For the text-containing cell, return its midpoint in (x, y) coordinate format. 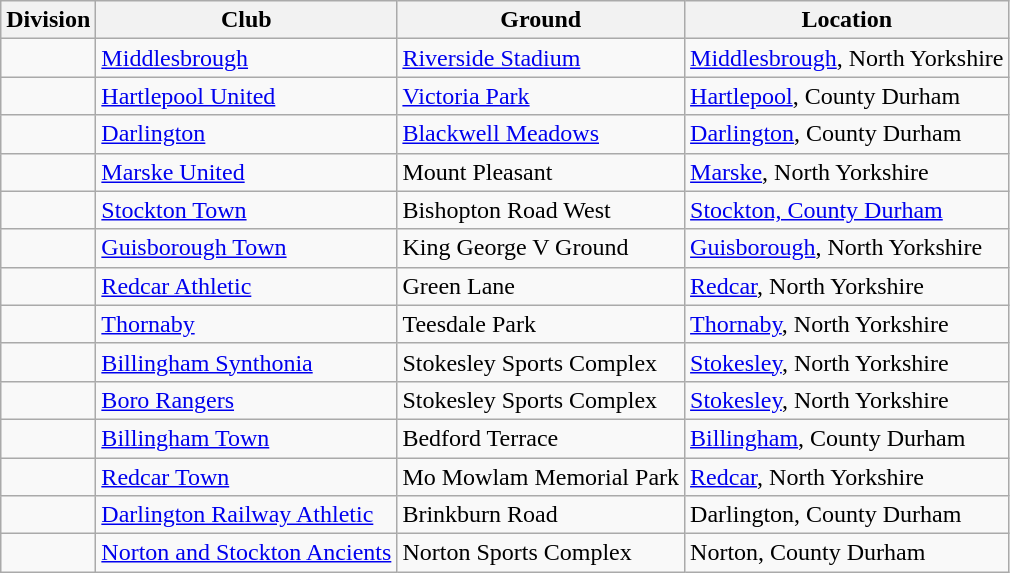
Blackwell Meadows (541, 134)
Stockton, County Durham (847, 210)
Ground (541, 20)
Stockton Town (246, 210)
Norton Sports Complex (541, 553)
Brinkburn Road (541, 515)
Billingham Synthonia (246, 362)
Guisborough, North Yorkshire (847, 248)
Billingham Town (246, 438)
Darlington Railway Athletic (246, 515)
Teesdale Park (541, 324)
Location (847, 20)
Mount Pleasant (541, 172)
Thornaby, North Yorkshire (847, 324)
Thornaby (246, 324)
Bishopton Road West (541, 210)
Norton and Stockton Ancients (246, 553)
Boro Rangers (246, 400)
Division (48, 20)
Hartlepool United (246, 96)
Mo Mowlam Memorial Park (541, 477)
Marske, North Yorkshire (847, 172)
Bedford Terrace (541, 438)
Middlesbrough (246, 58)
Redcar Town (246, 477)
Victoria Park (541, 96)
Riverside Stadium (541, 58)
Hartlepool, County Durham (847, 96)
Billingham, County Durham (847, 438)
Green Lane (541, 286)
Norton, County Durham (847, 553)
Darlington (246, 134)
Club (246, 20)
Middlesbrough, North Yorkshire (847, 58)
Redcar Athletic (246, 286)
King George V Ground (541, 248)
Guisborough Town (246, 248)
Marske United (246, 172)
